Return the (X, Y) coordinate for the center point of the cell that contains the specified text.  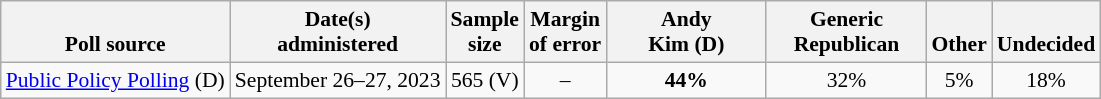
18% (1046, 80)
Samplesize (485, 32)
Poll source (116, 32)
565 (V) (485, 80)
GenericRepublican (846, 32)
– (565, 80)
Marginof error (565, 32)
AndyKim (D) (686, 32)
32% (846, 80)
44% (686, 80)
5% (960, 80)
Undecided (1046, 32)
Public Policy Polling (D) (116, 80)
Other (960, 32)
Date(s)administered (338, 32)
September 26–27, 2023 (338, 80)
